Pinpoint the cell where the given text exists, returning its (X, Y) midpoint coordinate. 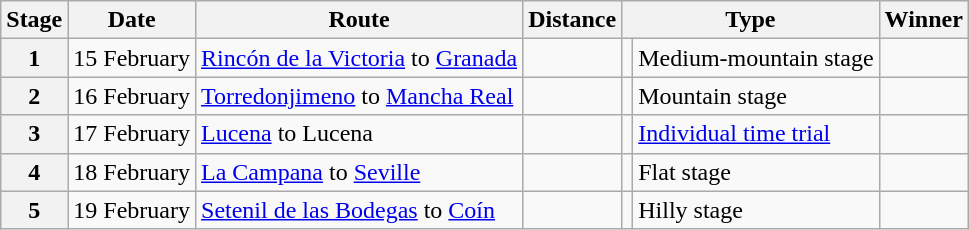
Medium-mountain stage (756, 58)
Mountain stage (756, 96)
Route (360, 20)
Flat stage (756, 172)
Individual time trial (756, 134)
5 (34, 210)
La Campana to Seville (360, 172)
Torredonjimeno to Mancha Real (360, 96)
Type (750, 20)
4 (34, 172)
Rincón de la Victoria to Granada (360, 58)
17 February (132, 134)
18 February (132, 172)
19 February (132, 210)
3 (34, 134)
1 (34, 58)
Date (132, 20)
Winner (924, 20)
Stage (34, 20)
Setenil de las Bodegas to Coín (360, 210)
Lucena to Lucena (360, 134)
16 February (132, 96)
Hilly stage (756, 210)
15 February (132, 58)
Distance (572, 20)
2 (34, 96)
